Return (x, y) of the center of cell containing provided text 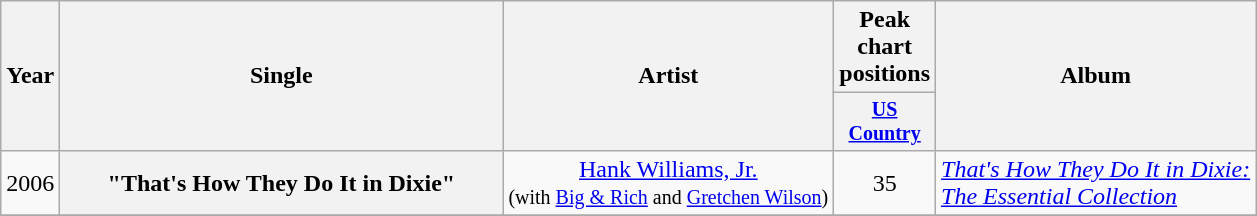
Peak chart positions (885, 47)
US Country (885, 122)
Single (282, 76)
35 (885, 182)
Year (30, 76)
That's How They Do It in Dixie:The Essential Collection (1096, 182)
2006 (30, 182)
"That's How They Do It in Dixie" (282, 182)
Artist (668, 76)
Hank Williams, Jr.(with Big & Rich and Gretchen Wilson) (668, 182)
Album (1096, 76)
